Output the (x, y) coordinate of the center of the cell containing the given text.  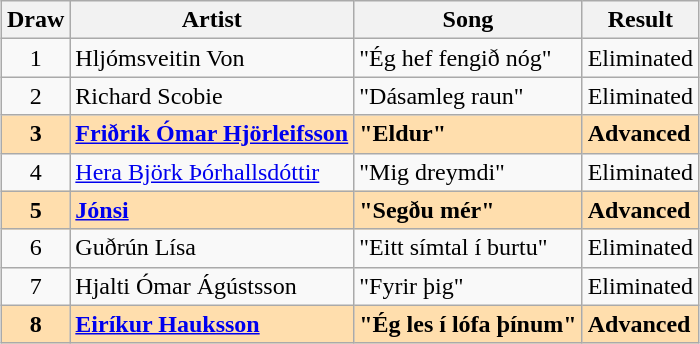
Friðrik Ómar Hjörleifsson (212, 134)
3 (35, 134)
"Fyrir þig" (468, 286)
Result (640, 20)
Artist (212, 20)
Guðrún Lísa (212, 248)
"Mig dreymdi" (468, 172)
7 (35, 286)
"Dásamleg raun" (468, 96)
2 (35, 96)
"Eldur" (468, 134)
"Ég les í lófa þínum" (468, 324)
1 (35, 58)
Eiríkur Hauksson (212, 324)
5 (35, 210)
6 (35, 248)
Hjalti Ómar Ágústsson (212, 286)
8 (35, 324)
Draw (35, 20)
Hera Björk Þórhallsdóttir (212, 172)
Hljómsveitin Von (212, 58)
Richard Scobie (212, 96)
4 (35, 172)
Jónsi (212, 210)
"Eitt símtal í burtu" (468, 248)
Song (468, 20)
"Segðu mér" (468, 210)
"Ég hef fengið nóg" (468, 58)
